Find where the given text appears and provide that cell's center as (x, y) coordinate. 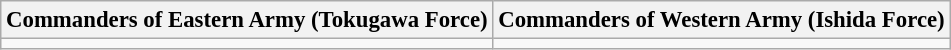
Commanders of Eastern Army (Tokugawa Force) (247, 20)
Commanders of Western Army (Ishida Force) (722, 20)
